From the cell containing the given text, extract its center point as [x, y] coordinate. 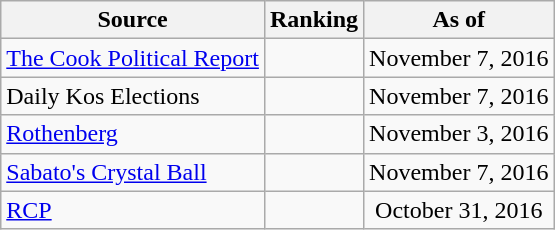
Ranking [314, 20]
Sabato's Crystal Ball [133, 172]
Rothenberg [133, 134]
Daily Kos Elections [133, 96]
November 3, 2016 [459, 134]
October 31, 2016 [459, 210]
As of [459, 20]
The Cook Political Report [133, 58]
RCP [133, 210]
Source [133, 20]
